Scan for the cell matching the given text and deliver its (X, Y) coordinate at center. 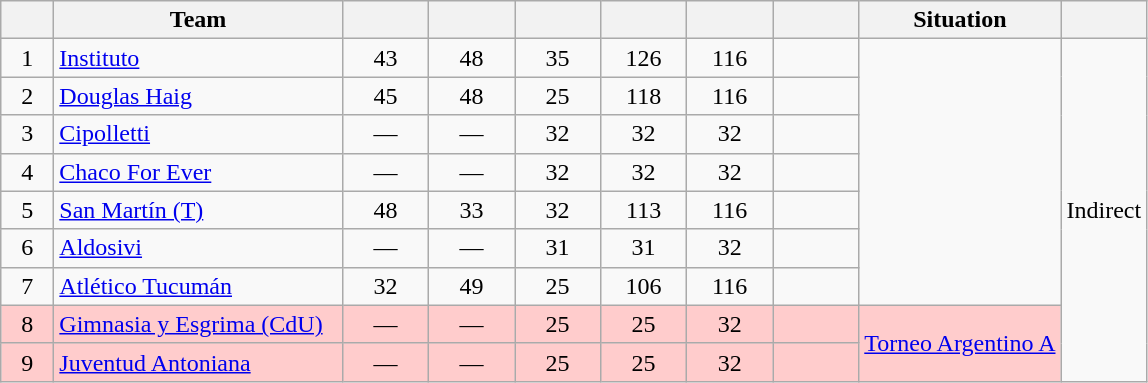
1 (28, 58)
Instituto (198, 58)
Chaco For Ever (198, 172)
106 (644, 286)
113 (644, 210)
45 (385, 96)
6 (28, 248)
49 (471, 286)
2 (28, 96)
Situation (960, 20)
8 (28, 324)
118 (644, 96)
Team (198, 20)
Douglas Haig (198, 96)
3 (28, 134)
126 (644, 58)
Atlético Tucumán (198, 286)
7 (28, 286)
Gimnasia y Esgrima (CdU) (198, 324)
Juventud Antoniana (198, 362)
33 (471, 210)
5 (28, 210)
Cipolletti (198, 134)
Aldosivi (198, 248)
Indirect (1104, 210)
35 (557, 58)
43 (385, 58)
9 (28, 362)
San Martín (T) (198, 210)
4 (28, 172)
Torneo Argentino A (960, 343)
